Return (X, Y) of the center of cell containing provided text 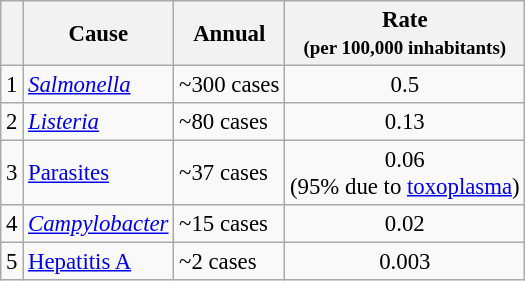
~80 cases (230, 122)
Parasites (98, 174)
Rate(per 100,000 inhabitants) (405, 34)
Campylobacter (98, 224)
~37 cases (230, 174)
5 (12, 262)
0.5 (405, 85)
1 (12, 85)
Salmonella (98, 85)
4 (12, 224)
0.003 (405, 262)
~15 cases (230, 224)
3 (12, 174)
0.13 (405, 122)
Listeria (98, 122)
0.02 (405, 224)
0.06(95% due to toxoplasma) (405, 174)
~300 cases (230, 85)
Hepatitis A (98, 262)
~2 cases (230, 262)
Annual (230, 34)
2 (12, 122)
Cause (98, 34)
